Determine the [X, Y] coordinate at the center of the cell enclosing the given text.  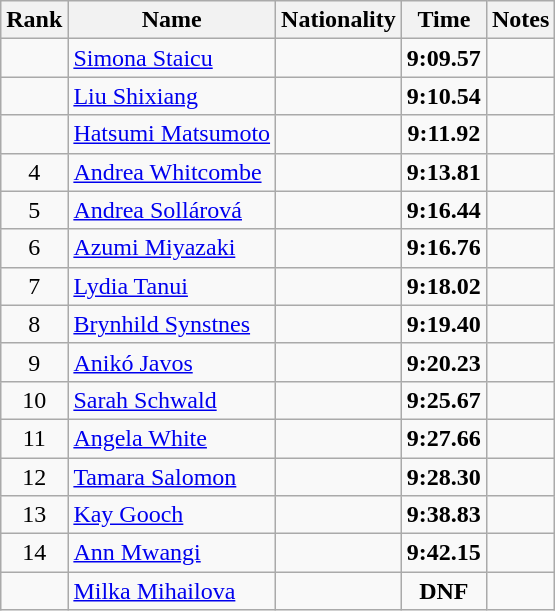
Liu Shixiang [172, 96]
Angela White [172, 438]
9:20.23 [444, 362]
9:28.30 [444, 477]
12 [34, 477]
5 [34, 210]
9:19.40 [444, 324]
9:25.67 [444, 400]
Azumi Miyazaki [172, 248]
Tamara Salomon [172, 477]
9:38.83 [444, 515]
Anikó Javos [172, 362]
9:16.44 [444, 210]
Kay Gooch [172, 515]
6 [34, 248]
Simona Staicu [172, 58]
Ann Mwangi [172, 553]
9:10.54 [444, 96]
9:27.66 [444, 438]
Hatsumi Matsumoto [172, 134]
9 [34, 362]
13 [34, 515]
Andrea Whitcombe [172, 172]
Rank [34, 20]
10 [34, 400]
9:18.02 [444, 286]
9:11.92 [444, 134]
8 [34, 324]
Name [172, 20]
Lydia Tanui [172, 286]
Time [444, 20]
9:16.76 [444, 248]
Notes [520, 20]
Brynhild Synstnes [172, 324]
Nationality [339, 20]
14 [34, 553]
Andrea Sollárová [172, 210]
4 [34, 172]
9:13.81 [444, 172]
9:42.15 [444, 553]
7 [34, 286]
9:09.57 [444, 58]
DNF [444, 591]
Milka Mihailova [172, 591]
Sarah Schwald [172, 400]
11 [34, 438]
